Provide the (x, y) coordinate of the cell's center where the given text is located.  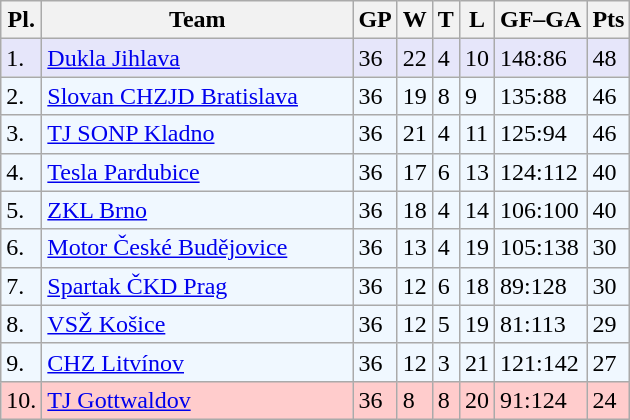
T (446, 20)
Tesla Pardubice (198, 172)
11 (476, 134)
124:112 (540, 172)
81:113 (540, 324)
14 (476, 210)
10. (22, 400)
22 (414, 58)
Motor České Budějovice (198, 248)
Team (198, 20)
3. (22, 134)
1. (22, 58)
L (476, 20)
89:128 (540, 286)
135:88 (540, 96)
91:124 (540, 400)
TJ Gottwaldov (198, 400)
5. (22, 210)
9 (476, 96)
5 (446, 324)
Spartak ČKD Prag (198, 286)
TJ SONP Kladno (198, 134)
Dukla Jihlava (198, 58)
29 (608, 324)
VSŽ Košice (198, 324)
27 (608, 362)
105:138 (540, 248)
7. (22, 286)
17 (414, 172)
CHZ Litvínov (198, 362)
125:94 (540, 134)
W (414, 20)
GP (375, 20)
106:100 (540, 210)
Pts (608, 20)
20 (476, 400)
GF–GA (540, 20)
121:142 (540, 362)
2. (22, 96)
10 (476, 58)
148:86 (540, 58)
48 (608, 58)
24 (608, 400)
Pl. (22, 20)
9. (22, 362)
8. (22, 324)
6. (22, 248)
ZKL Brno (198, 210)
3 (446, 362)
Slovan CHZJD Bratislava (198, 96)
4. (22, 172)
